Return the [x, y] coordinate for the center point of the cell that contains the specified text.  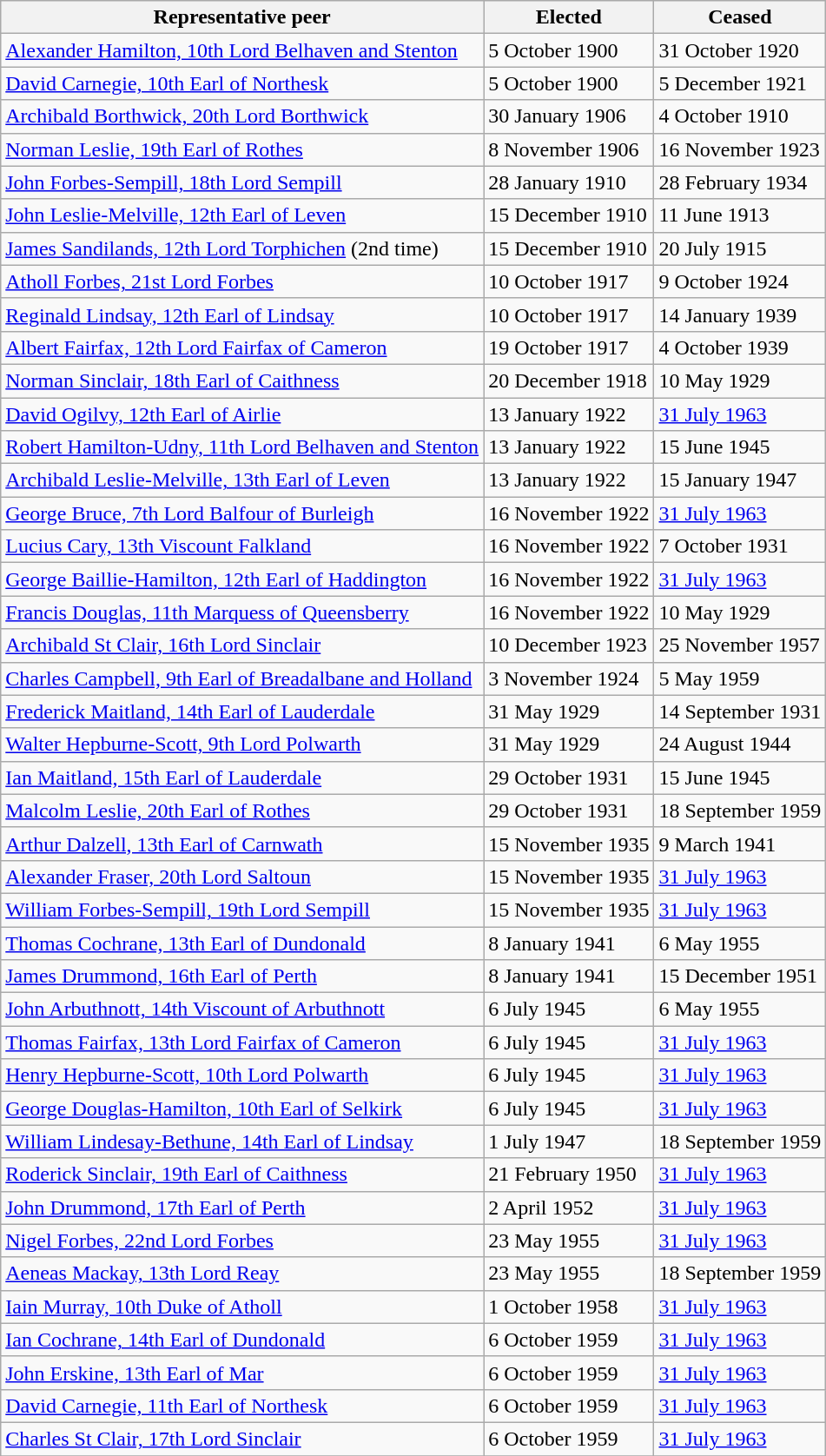
21 February 1950 [569, 1175]
Nigel Forbes, 22nd Lord Forbes [242, 1241]
30 January 1906 [569, 116]
John Arbuthnott, 14th Viscount of Arbuthnott [242, 1009]
Elected [569, 17]
15 January 1947 [740, 480]
Albert Fairfax, 12th Lord Fairfax of Cameron [242, 347]
Roderick Sinclair, 19th Earl of Caithness [242, 1175]
5 May 1959 [740, 678]
John Leslie-Melville, 12th Earl of Leven [242, 215]
Thomas Fairfax, 13th Lord Fairfax of Cameron [242, 1042]
Charles Campbell, 9th Earl of Breadalbane and Holland [242, 678]
9 October 1924 [740, 281]
Alexander Fraser, 20th Lord Saltoun [242, 877]
15 December 1951 [740, 976]
Malcolm Leslie, 20th Earl of Rothes [242, 811]
David Carnegie, 11th Earl of Northesk [242, 1406]
5 December 1921 [740, 83]
John Erskine, 13th Earl of Mar [242, 1373]
James Sandilands, 12th Lord Torphichen (2nd time) [242, 248]
Representative peer [242, 17]
Robert Hamilton-Udny, 11th Lord Belhaven and Stenton [242, 447]
Norman Sinclair, 18th Earl of Caithness [242, 381]
4 October 1910 [740, 116]
Archibald St Clair, 16th Lord Sinclair [242, 645]
14 January 1939 [740, 314]
31 October 1920 [740, 50]
Frederick Maitland, 14th Earl of Lauderdale [242, 711]
Ian Maitland, 15th Earl of Lauderdale [242, 778]
Reginald Lindsay, 12th Earl of Lindsay [242, 314]
2 April 1952 [569, 1208]
Iain Murray, 10th Duke of Atholl [242, 1307]
19 October 1917 [569, 347]
28 January 1910 [569, 182]
20 July 1915 [740, 248]
Aeneas Mackay, 13th Lord Reay [242, 1274]
1 July 1947 [569, 1142]
Archibald Leslie-Melville, 13th Earl of Leven [242, 480]
16 November 1923 [740, 149]
William Lindesay-Bethune, 14th Earl of Lindsay [242, 1142]
3 November 1924 [569, 678]
Norman Leslie, 19th Earl of Rothes [242, 149]
25 November 1957 [740, 645]
28 February 1934 [740, 182]
7 October 1931 [740, 546]
George Baillie-Hamilton, 12th Earl of Haddington [242, 579]
4 October 1939 [740, 347]
Ian Cochrane, 14th Earl of Dundonald [242, 1340]
8 November 1906 [569, 149]
George Bruce, 7th Lord Balfour of Burleigh [242, 513]
24 August 1944 [740, 745]
Atholl Forbes, 21st Lord Forbes [242, 281]
20 December 1918 [569, 381]
John Drummond, 17th Earl of Perth [242, 1208]
David Carnegie, 10th Earl of Northesk [242, 83]
Francis Douglas, 11th Marquess of Queensberry [242, 612]
Charles St Clair, 17th Lord Sinclair [242, 1439]
Thomas Cochrane, 13th Earl of Dundonald [242, 943]
David Ogilvy, 12th Earl of Airlie [242, 414]
George Douglas-Hamilton, 10th Earl of Selkirk [242, 1109]
9 March 1941 [740, 844]
14 September 1931 [740, 711]
Ceased [740, 17]
1 October 1958 [569, 1307]
William Forbes-Sempill, 19th Lord Sempill [242, 910]
Walter Hepburne-Scott, 9th Lord Polwarth [242, 745]
Lucius Cary, 13th Viscount Falkland [242, 546]
Henry Hepburne-Scott, 10th Lord Polwarth [242, 1075]
11 June 1913 [740, 215]
10 December 1923 [569, 645]
John Forbes-Sempill, 18th Lord Sempill [242, 182]
Arthur Dalzell, 13th Earl of Carnwath [242, 844]
James Drummond, 16th Earl of Perth [242, 976]
Archibald Borthwick, 20th Lord Borthwick [242, 116]
Alexander Hamilton, 10th Lord Belhaven and Stenton [242, 50]
